Return [x, y] of the center of cell containing provided text 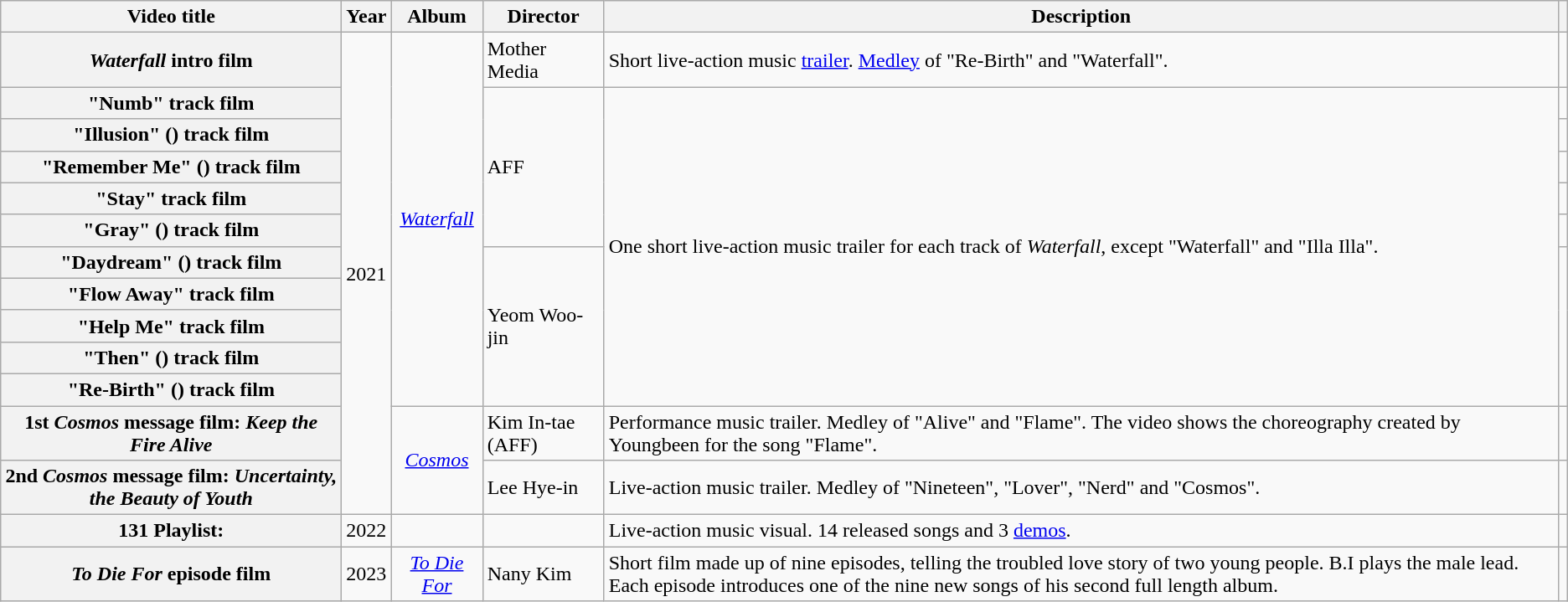
"Remember Me" () track film [171, 167]
"Help Me" track film [171, 326]
Description [1081, 17]
2nd Cosmos message film: Uncertainty, the Beauty of Youth [171, 487]
Cosmos [437, 460]
AFF [543, 167]
Video title [171, 17]
Album [437, 17]
Performance music trailer. Medley of "Alive" and "Flame". The video shows the choreography created by Youngbeen for the song "Flame". [1081, 432]
"Re-Birth" () track film [171, 389]
2023 [367, 574]
Live-action music trailer. Medley of "Nineteen", "Lover", "Nerd" and "Cosmos". [1081, 487]
"Daydream" () track film [171, 262]
Kim In-tae (AFF) [543, 432]
Nany Kim [543, 574]
2021 [367, 274]
"Numb" track film [171, 103]
"Illusion" () track film [171, 135]
Waterfall intro film [171, 60]
Yeom Woo-jin [543, 326]
131 Playlist: [171, 531]
To Die For [437, 574]
"Stay" track film [171, 198]
Live-action music visual. 14 released songs and 3 demos. [1081, 531]
One short live-action music trailer for each track of Waterfall, except "Waterfall" and "Illa Illa". [1081, 246]
"Gray" () track film [171, 230]
To Die For episode film [171, 574]
2022 [367, 531]
Lee Hye-in [543, 487]
"Flow Away" track film [171, 294]
Short live-action music trailer. Medley of "Re-Birth" and "Waterfall". [1081, 60]
Mother Media [543, 60]
"Then" () track film [171, 358]
1st Cosmos message film: Keep the Fire Alive [171, 432]
Director [543, 17]
Waterfall [437, 219]
Year [367, 17]
